Determine the (X, Y) coordinate at the center of the cell enclosing the given text.  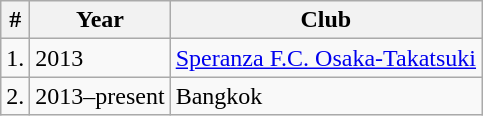
Club (326, 20)
2. (16, 96)
2013–present (100, 96)
Year (100, 20)
# (16, 20)
2013 (100, 58)
Bangkok (326, 96)
Speranza F.C. Osaka-Takatsuki (326, 58)
1. (16, 58)
